Search for the cell housing the specified text and yield its [X, Y] center coordinate. 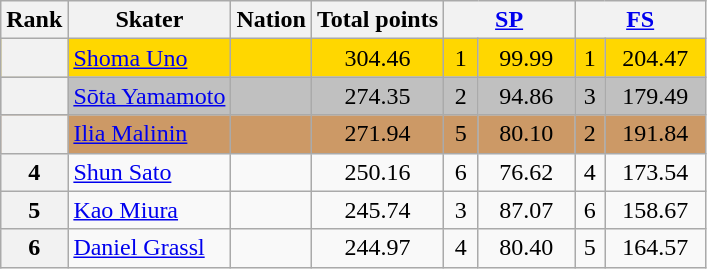
250.16 [377, 172]
FS [640, 20]
Rank [34, 20]
76.62 [526, 172]
Ilia Malinin [150, 134]
Total points [377, 20]
Kao Miura [150, 210]
SP [510, 20]
304.46 [377, 58]
94.86 [526, 96]
245.74 [377, 210]
87.07 [526, 210]
158.67 [656, 210]
Daniel Grassl [150, 248]
164.57 [656, 248]
Skater [150, 20]
204.47 [656, 58]
Shoma Uno [150, 58]
274.35 [377, 96]
244.97 [377, 248]
80.40 [526, 248]
271.94 [377, 134]
179.49 [656, 96]
80.10 [526, 134]
173.54 [656, 172]
191.84 [656, 134]
Shun Sato [150, 172]
Sōta Yamamoto [150, 96]
99.99 [526, 58]
Nation [271, 20]
